Return the [X, Y] coordinate for the center point of the cell that contains the specified text.  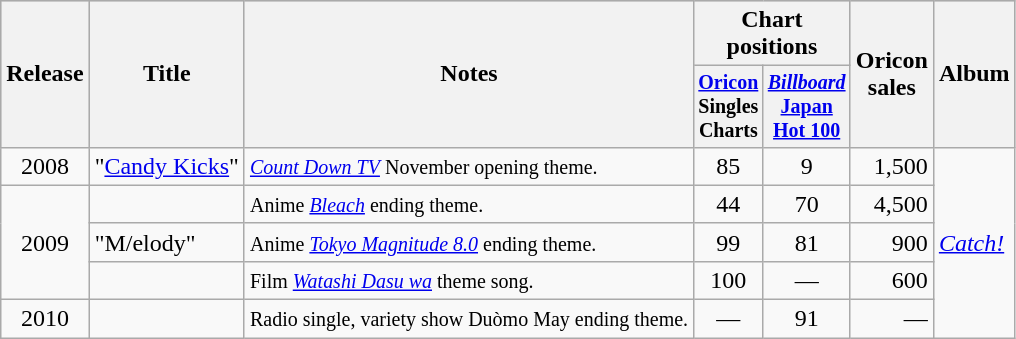
"Candy Kicks" [166, 166]
1,500 [892, 166]
Notes [468, 74]
Oricon Singles Charts [728, 106]
Anime Tokyo Magnitude 8.0 ending theme. [468, 242]
"M/elody" [166, 242]
Radio single, variety show Duòmo May ending theme. [468, 319]
44 [728, 204]
Album [974, 74]
600 [892, 280]
Chart positions [772, 34]
Catch! [974, 242]
900 [892, 242]
70 [806, 204]
4,500 [892, 204]
Film Watashi Dasu wa theme song. [468, 280]
100 [728, 280]
Count Down TV November opening theme. [468, 166]
Title [166, 74]
Billboard Japan Hot 100 [806, 106]
85 [728, 166]
81 [806, 242]
99 [728, 242]
2010 [45, 319]
2009 [45, 242]
Oriconsales [892, 74]
2008 [45, 166]
91 [806, 319]
Anime Bleach ending theme. [468, 204]
9 [806, 166]
Release [45, 74]
